Identify which cell holds the provided text, then report its (X, Y) central coordinate. 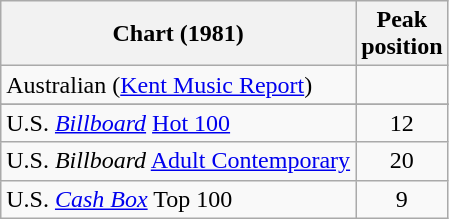
Chart (1981) (178, 34)
U.S. Cash Box Top 100 (178, 199)
U.S. Billboard Adult Contemporary (178, 161)
20 (402, 161)
Australian (Kent Music Report) (178, 85)
12 (402, 123)
U.S. Billboard Hot 100 (178, 123)
9 (402, 199)
Peakposition (402, 34)
